Return (X, Y) of the center of cell containing provided text 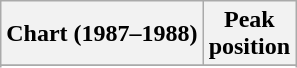
Chart (1987–1988) (102, 34)
Peakposition (249, 34)
